Output the (X, Y) coordinate of the center of the cell containing the given text.  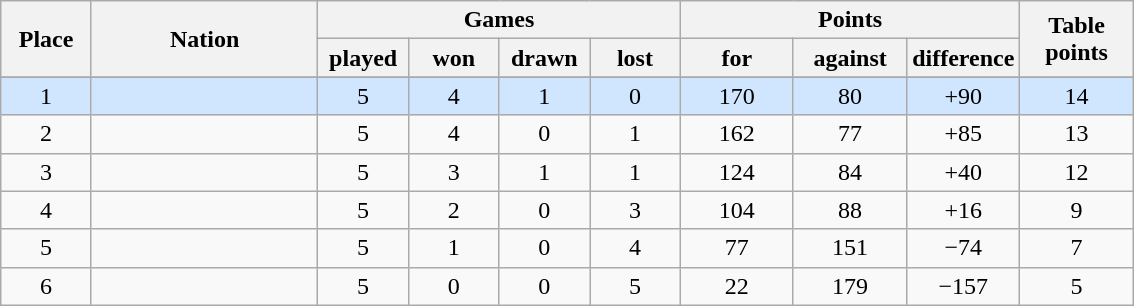
−157 (964, 286)
Tablepoints (1076, 39)
12 (1076, 172)
−74 (964, 248)
7 (1076, 248)
difference (964, 58)
lost (636, 58)
80 (850, 96)
9 (1076, 210)
179 (850, 286)
+16 (964, 210)
104 (736, 210)
won (454, 58)
14 (1076, 96)
170 (736, 96)
6 (46, 286)
Games (499, 20)
+40 (964, 172)
for (736, 58)
+85 (964, 134)
22 (736, 286)
+90 (964, 96)
Points (850, 20)
84 (850, 172)
124 (736, 172)
88 (850, 210)
151 (850, 248)
Nation (204, 39)
drawn (544, 58)
against (850, 58)
Place (46, 39)
13 (1076, 134)
played (364, 58)
162 (736, 134)
